Provide the (x, y) coordinate of the cell's center where the given text is located.  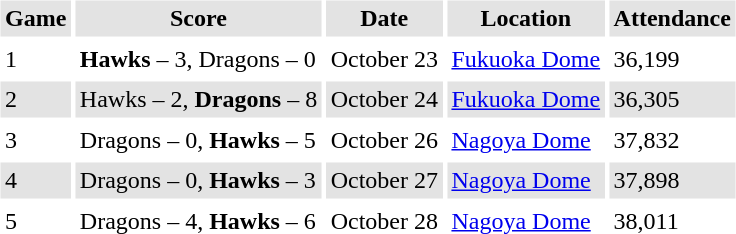
Game (35, 18)
Hawks – 2, Dragons – 8 (198, 100)
2 (35, 100)
Dragons – 0, Hawks – 5 (198, 140)
Hawks – 3, Dragons – 0 (198, 59)
October 24 (384, 100)
Score (198, 18)
Attendance (672, 18)
October 27 (384, 180)
October 26 (384, 140)
37,898 (672, 180)
3 (35, 140)
Date (384, 18)
Dragons – 0, Hawks – 3 (198, 180)
36,305 (672, 100)
1 (35, 59)
4 (35, 180)
Location (526, 18)
36,199 (672, 59)
October 23 (384, 59)
37,832 (672, 140)
